From the cell containing the given text, extract its center point as (x, y) coordinate. 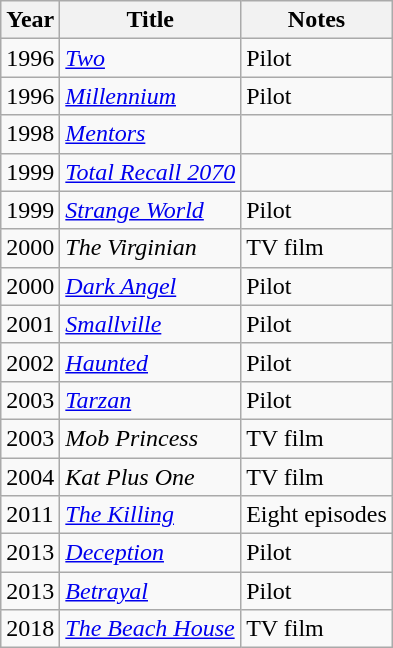
2011 (30, 515)
Eight episodes (317, 515)
Millennium (150, 96)
2018 (30, 629)
Smallville (150, 324)
The Virginian (150, 248)
Notes (317, 20)
Two (150, 58)
Mob Princess (150, 438)
2001 (30, 324)
Total Recall 2070 (150, 172)
The Killing (150, 515)
1998 (30, 134)
Year (30, 20)
2002 (30, 362)
Betrayal (150, 591)
Haunted (150, 362)
Strange World (150, 210)
Mentors (150, 134)
2004 (30, 477)
Title (150, 20)
Tarzan (150, 400)
Kat Plus One (150, 477)
Deception (150, 553)
The Beach House (150, 629)
Dark Angel (150, 286)
